Find where the given text appears and provide that cell's center as [X, Y] coordinate. 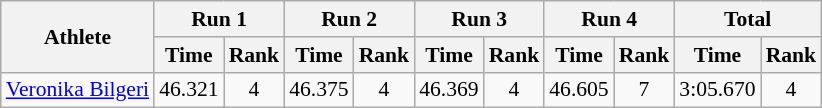
Run 3 [479, 19]
Athlete [78, 36]
Run 2 [349, 19]
Run 4 [609, 19]
3:05.670 [717, 90]
46.369 [448, 90]
Total [748, 19]
46.605 [578, 90]
7 [644, 90]
Veronika Bilgeri [78, 90]
46.375 [318, 90]
46.321 [188, 90]
Run 1 [219, 19]
